Return the [X, Y] coordinate for the center point of the cell that contains the specified text.  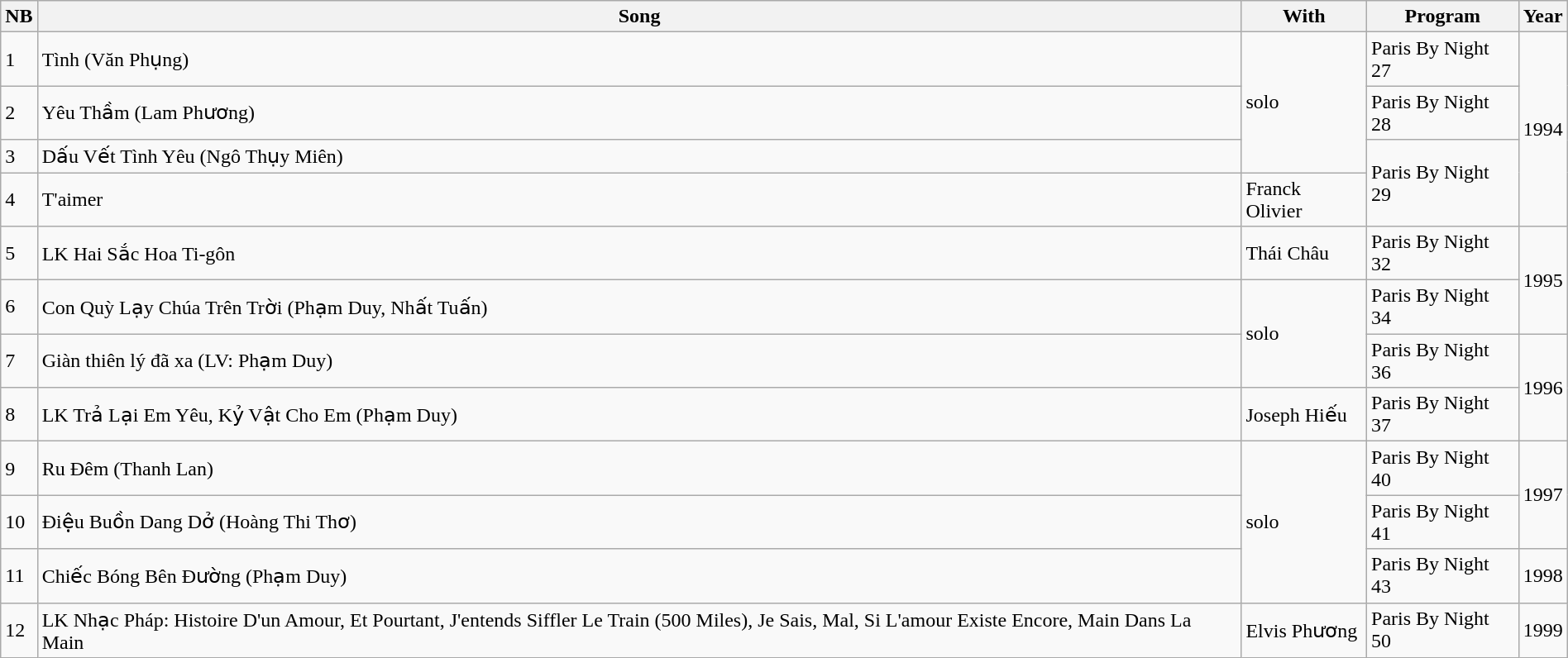
LK Nhạc Pháp: Histoire D'un Amour, Et Pourtant, J'entends Siffler Le Train (500 Miles), Je Sais, Mal, Si L'amour Existe Encore, Main Dans La Main [639, 630]
LK Hai Sắc Hoa Ti-gôn [639, 253]
11 [19, 575]
8 [19, 415]
1995 [1543, 280]
Paris By Night 40 [1443, 468]
3 [19, 156]
1 [19, 60]
Joseph Hiếu [1304, 415]
1999 [1543, 630]
Paris By Night 36 [1443, 360]
6 [19, 308]
With [1304, 17]
9 [19, 468]
4 [19, 198]
Paris By Night 37 [1443, 415]
Thái Châu [1304, 253]
Paris By Night 27 [1443, 60]
Paris By Night 34 [1443, 308]
Tình (Văn Phụng) [639, 60]
1994 [1543, 129]
1997 [1543, 495]
Franck Olivier [1304, 198]
Paris By Night 41 [1443, 522]
1998 [1543, 575]
1996 [1543, 388]
Ru Đêm (Thanh Lan) [639, 468]
Dấu Vết Tình Yêu (Ngô Thụy Miên) [639, 156]
10 [19, 522]
Elvis Phương [1304, 630]
12 [19, 630]
T'aimer [639, 198]
Yêu Thầm (Lam Phương) [639, 112]
Paris By Night 43 [1443, 575]
Chiếc Bóng Bên Đường (Phạm Duy) [639, 575]
Con Quỳ Lạy Chúa Trên Trời (Phạm Duy, Nhất Tuấn) [639, 308]
Paris By Night 50 [1443, 630]
Paris By Night 28 [1443, 112]
Paris By Night 29 [1443, 184]
5 [19, 253]
Song [639, 17]
LK Trả Lại Em Yêu, Kỷ Vật Cho Em (Phạm Duy) [639, 415]
2 [19, 112]
7 [19, 360]
Program [1443, 17]
Điệu Buồn Dang Dở (Hoàng Thi Thơ) [639, 522]
NB [19, 17]
Year [1543, 17]
Giàn thiên lý đã xa (LV: Phạm Duy) [639, 360]
Paris By Night 32 [1443, 253]
